For the text-containing cell, return its midpoint in (X, Y) coordinate format. 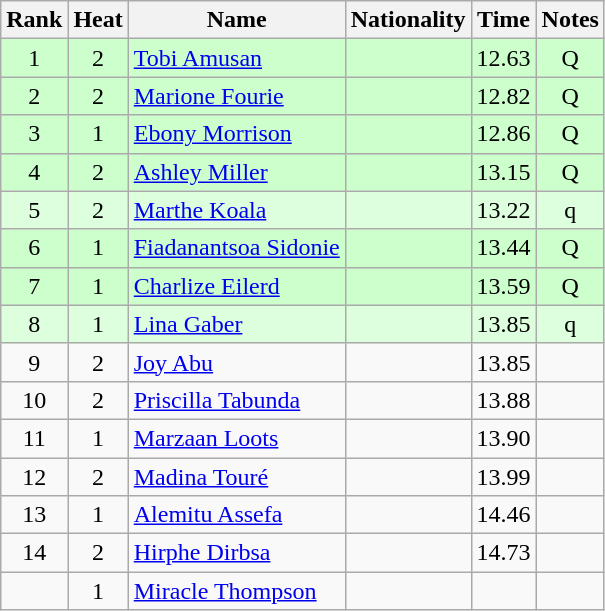
Rank (34, 20)
13 (34, 515)
13.88 (504, 400)
11 (34, 438)
Charlize Eilerd (236, 286)
7 (34, 286)
14.73 (504, 553)
5 (34, 210)
12.63 (504, 58)
Joy Abu (236, 362)
Hirphe Dirbsa (236, 553)
Nationality (408, 20)
Name (236, 20)
Fiadanantsoa Sidonie (236, 248)
Marione Fourie (236, 96)
3 (34, 134)
12.82 (504, 96)
Heat (98, 20)
13.99 (504, 477)
13.59 (504, 286)
6 (34, 248)
14 (34, 553)
Marthe Koala (236, 210)
Ebony Morrison (236, 134)
13.44 (504, 248)
4 (34, 172)
Lina Gaber (236, 324)
Priscilla Tabunda (236, 400)
12.86 (504, 134)
10 (34, 400)
12 (34, 477)
13.22 (504, 210)
14.46 (504, 515)
Tobi Amusan (236, 58)
8 (34, 324)
Madina Touré (236, 477)
Ashley Miller (236, 172)
13.15 (504, 172)
Miracle Thompson (236, 591)
Alemitu Assefa (236, 515)
13.90 (504, 438)
Marzaan Loots (236, 438)
Time (504, 20)
9 (34, 362)
Notes (570, 20)
